Scan for the cell matching the given text and deliver its [X, Y] coordinate at center. 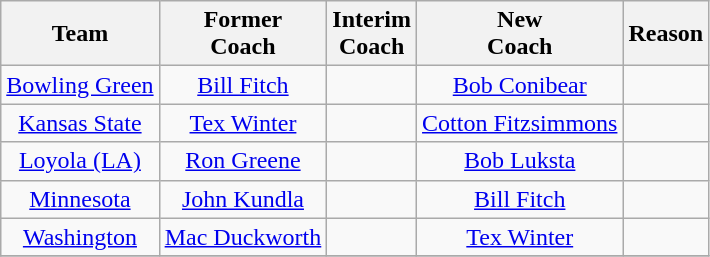
Bob Conibear [520, 85]
Kansas State [80, 123]
John Kundla [243, 199]
Reason [666, 34]
Team [80, 34]
Minnesota [80, 199]
Loyola (LA) [80, 161]
Bowling Green [80, 85]
FormerCoach [243, 34]
Washington [80, 237]
Cotton Fitzsimmons [520, 123]
Ron Greene [243, 161]
Bob Luksta [520, 161]
NewCoach [520, 34]
Mac Duckworth [243, 237]
InterimCoach [372, 34]
